Find where the given text appears and provide that cell's center as (x, y) coordinate. 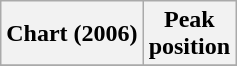
Peakposition (189, 34)
Chart (2006) (72, 34)
